Search for the cell housing the specified text and yield its [X, Y] center coordinate. 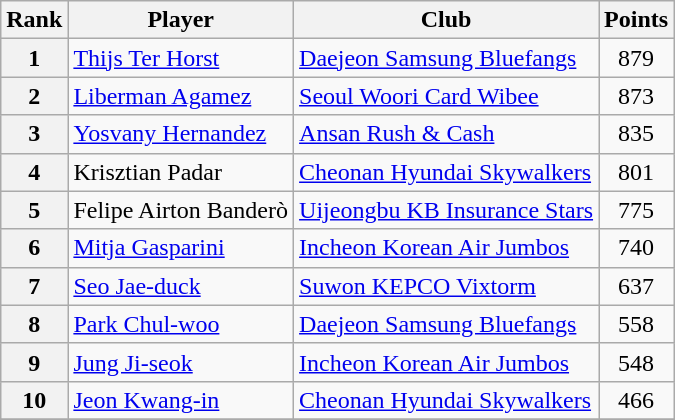
7 [34, 286]
Mitja Gasparini [181, 248]
Club [446, 20]
Ansan Rush & Cash [446, 134]
740 [636, 248]
Park Chul-woo [181, 324]
Jeon Kwang-in [181, 400]
Suwon KEPCO Vixtorm [446, 286]
Points [636, 20]
2 [34, 96]
1 [34, 58]
10 [34, 400]
835 [636, 134]
3 [34, 134]
5 [34, 210]
801 [636, 172]
873 [636, 96]
4 [34, 172]
Thijs Ter Horst [181, 58]
558 [636, 324]
Seoul Woori Card Wibee [446, 96]
Yosvany Hernandez [181, 134]
Felipe Airton Banderò [181, 210]
548 [636, 362]
637 [636, 286]
Krisztian Padar [181, 172]
Uijeongbu KB Insurance Stars [446, 210]
6 [34, 248]
Seo Jae-duck [181, 286]
Rank [34, 20]
Jung Ji-seok [181, 362]
9 [34, 362]
466 [636, 400]
8 [34, 324]
Liberman Agamez [181, 96]
775 [636, 210]
Player [181, 20]
879 [636, 58]
